Return the [X, Y] coordinate for the center point of the cell that contains the specified text.  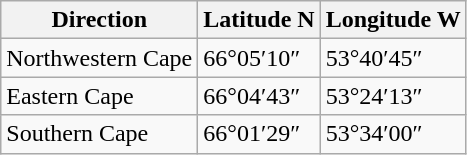
Direction [100, 20]
Northwestern Cape [100, 58]
Longitude W [393, 20]
53°40′45″ [393, 58]
Eastern Cape [100, 96]
66°05′10″ [259, 58]
66°01′29″ [259, 134]
Latitude N [259, 20]
Southern Cape [100, 134]
66°04′43″ [259, 96]
53°34′00″ [393, 134]
53°24′13″ [393, 96]
